Find where the given text appears and provide that cell's center as (x, y) coordinate. 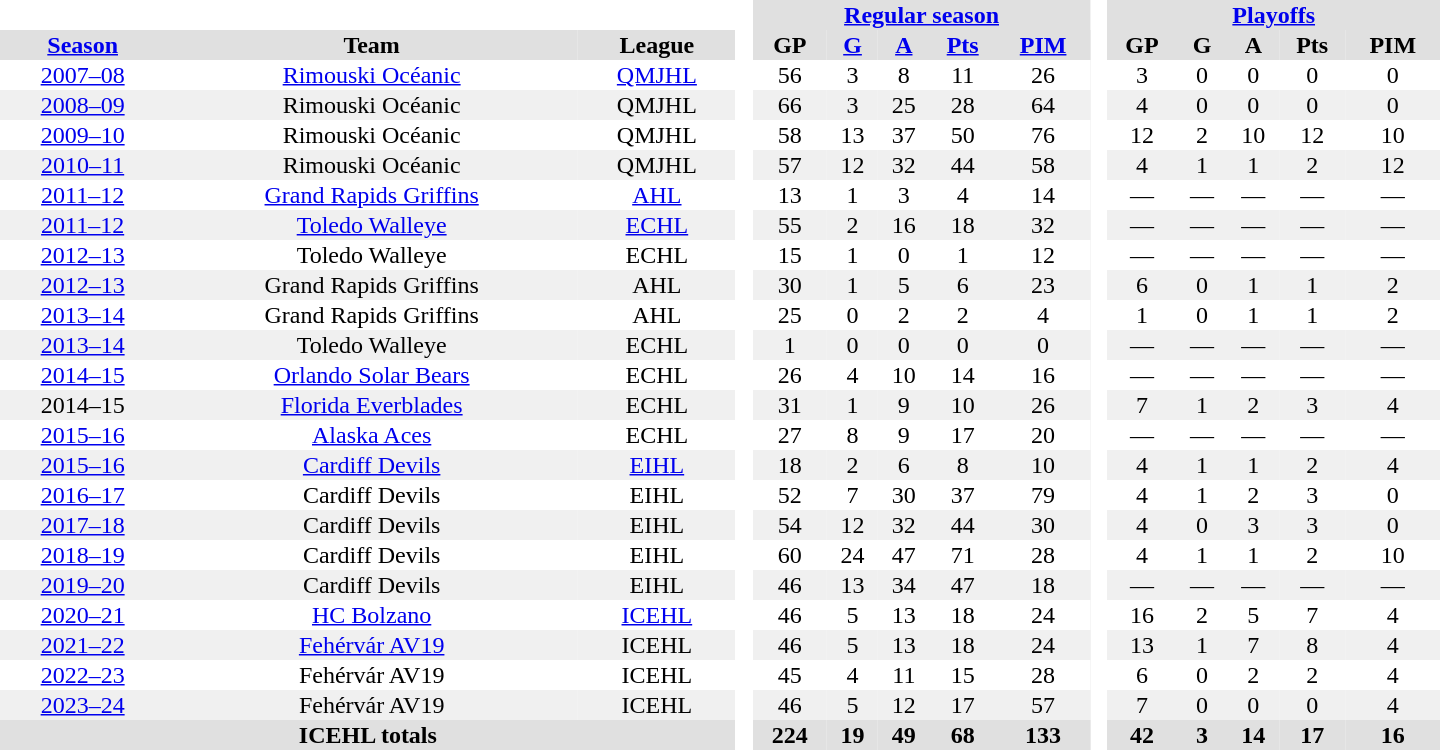
Season (82, 45)
66 (790, 105)
45 (790, 675)
31 (790, 405)
23 (1043, 285)
68 (962, 735)
Alaska Aces (372, 435)
79 (1043, 495)
2008–09 (82, 105)
50 (962, 135)
2018–19 (82, 555)
224 (790, 735)
56 (790, 75)
55 (790, 225)
Playoffs (1274, 15)
Florida Everblades (372, 405)
49 (904, 735)
19 (852, 735)
2009–10 (82, 135)
34 (904, 585)
2019–20 (82, 585)
20 (1043, 435)
2016–17 (82, 495)
2022–23 (82, 675)
52 (790, 495)
Orlando Solar Bears (372, 375)
54 (790, 525)
64 (1043, 105)
2021–22 (82, 645)
76 (1043, 135)
27 (790, 435)
2020–21 (82, 615)
2007–08 (82, 75)
Regular season (922, 15)
2023–24 (82, 705)
42 (1142, 735)
2010–11 (82, 165)
League (657, 45)
ICEHL totals (368, 735)
2017–18 (82, 525)
HC Bolzano (372, 615)
Team (372, 45)
133 (1043, 735)
71 (962, 555)
60 (790, 555)
